Locate the cell with the specified text and output its (x, y) center coordinate. 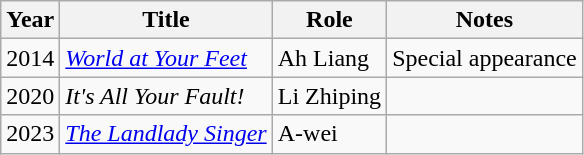
The Landlady Singer (166, 134)
Role (329, 20)
Ah Liang (329, 58)
Notes (485, 20)
Year (30, 20)
2014 (30, 58)
Li Zhiping (329, 96)
2020 (30, 96)
2023 (30, 134)
World at Your Feet (166, 58)
Special appearance (485, 58)
Title (166, 20)
A-wei (329, 134)
It's All Your Fault! (166, 96)
